Return the (X, Y) coordinate for the center point of the cell that contains the specified text.  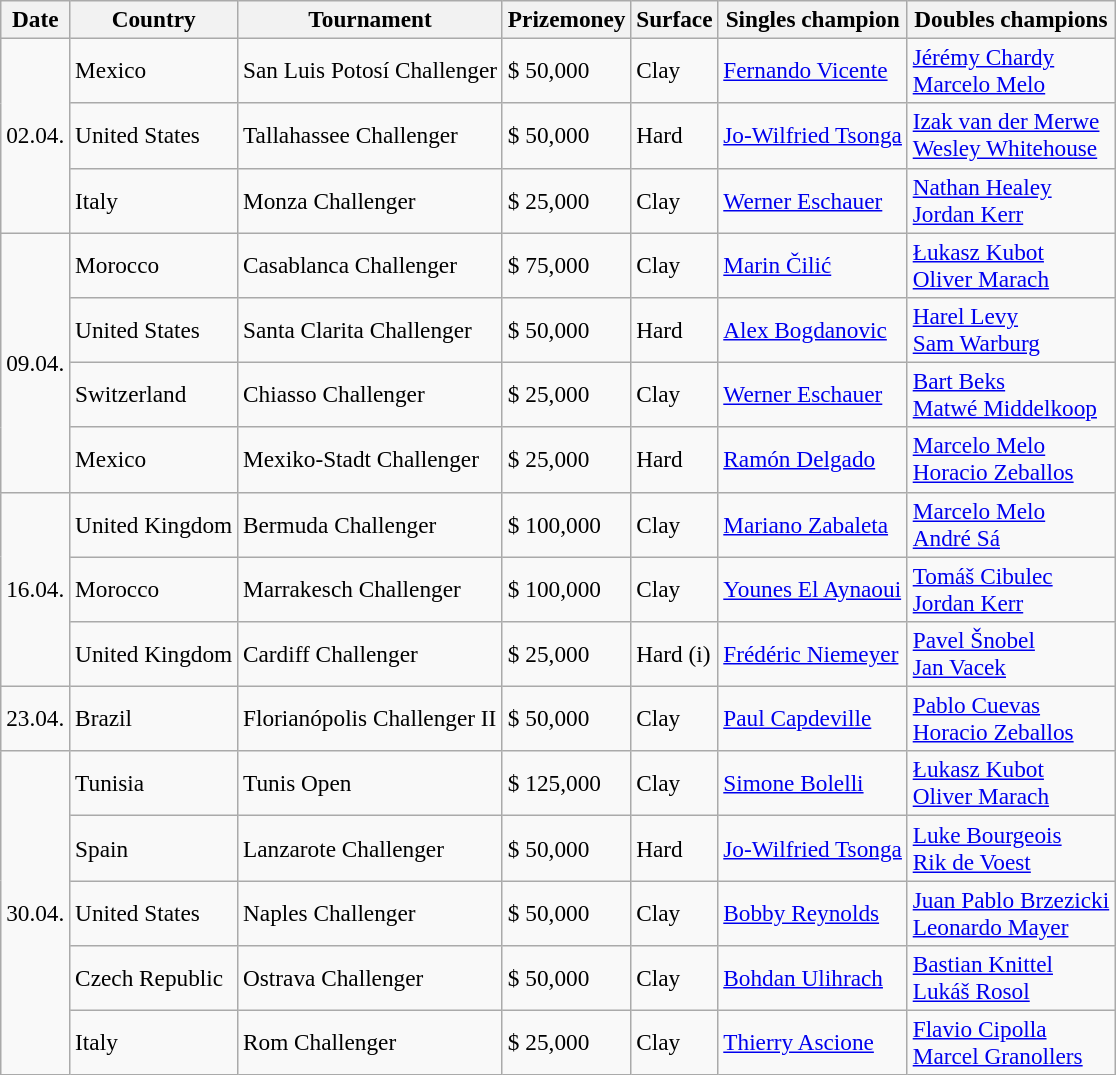
Date (36, 19)
Bohdan Ulihrach (812, 978)
$ 125,000 (566, 784)
Cardiff Challenger (370, 654)
Jérémy Chardy Marcelo Melo (1010, 70)
San Luis Potosí Challenger (370, 70)
Mexiko-Stadt Challenger (370, 460)
Doubles champions (1010, 19)
Younes El Aynaoui (812, 588)
Marcelo Melo Horacio Zeballos (1010, 460)
Tallahassee Challenger (370, 136)
Prizemoney (566, 19)
Izak van der Merwe Wesley Whitehouse (1010, 136)
Nathan Healey Jordan Kerr (1010, 200)
Fernando Vicente (812, 70)
Czech Republic (154, 978)
Frédéric Niemeyer (812, 654)
Mariano Zabaleta (812, 524)
Hard (i) (674, 654)
Pablo Cuevas Horacio Zeballos (1010, 718)
Tournament (370, 19)
09.04. (36, 362)
Paul Capdeville (812, 718)
Lanzarote Challenger (370, 848)
$ 75,000 (566, 264)
02.04. (36, 135)
Pavel Šnobel Jan Vacek (1010, 654)
Surface (674, 19)
Tunisia (154, 784)
Ostrava Challenger (370, 978)
Harel Levy Sam Warburg (1010, 330)
Florianópolis Challenger II (370, 718)
Spain (154, 848)
23.04. (36, 718)
Simone Bolelli (812, 784)
Casablanca Challenger (370, 264)
Marin Čilić (812, 264)
Country (154, 19)
Bart Beks Matwé Middelkoop (1010, 394)
Marrakesch Challenger (370, 588)
16.04. (36, 589)
Flavio Cipolla Marcel Granollers (1010, 1042)
Singles champion (812, 19)
30.04. (36, 913)
Ramón Delgado (812, 460)
Rom Challenger (370, 1042)
Juan Pablo Brzezicki Leonardo Mayer (1010, 912)
Naples Challenger (370, 912)
Thierry Ascione (812, 1042)
Tomáš Cibulec Jordan Kerr (1010, 588)
Bermuda Challenger (370, 524)
Brazil (154, 718)
Switzerland (154, 394)
Santa Clarita Challenger (370, 330)
Alex Bogdanovic (812, 330)
Chiasso Challenger (370, 394)
Bobby Reynolds (812, 912)
Marcelo Melo André Sá (1010, 524)
Tunis Open (370, 784)
Monza Challenger (370, 200)
Bastian Knittel Lukáš Rosol (1010, 978)
Luke Bourgeois Rik de Voest (1010, 848)
